Return the (x, y) coordinate for the center point of the cell that contains the specified text.  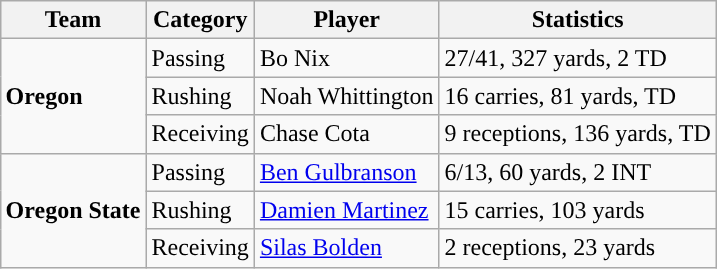
Category (200, 20)
Oregon (73, 96)
Silas Bolden (346, 248)
Bo Nix (346, 58)
9 receptions, 136 yards, TD (578, 134)
Oregon State (73, 210)
Player (346, 20)
16 carries, 81 yards, TD (578, 96)
Statistics (578, 20)
Damien Martinez (346, 210)
Team (73, 20)
Ben Gulbranson (346, 172)
Chase Cota (346, 134)
15 carries, 103 yards (578, 210)
6/13, 60 yards, 2 INT (578, 172)
Noah Whittington (346, 96)
27/41, 327 yards, 2 TD (578, 58)
2 receptions, 23 yards (578, 248)
